Determine the (X, Y) coordinate at the center of the cell enclosing the given text.  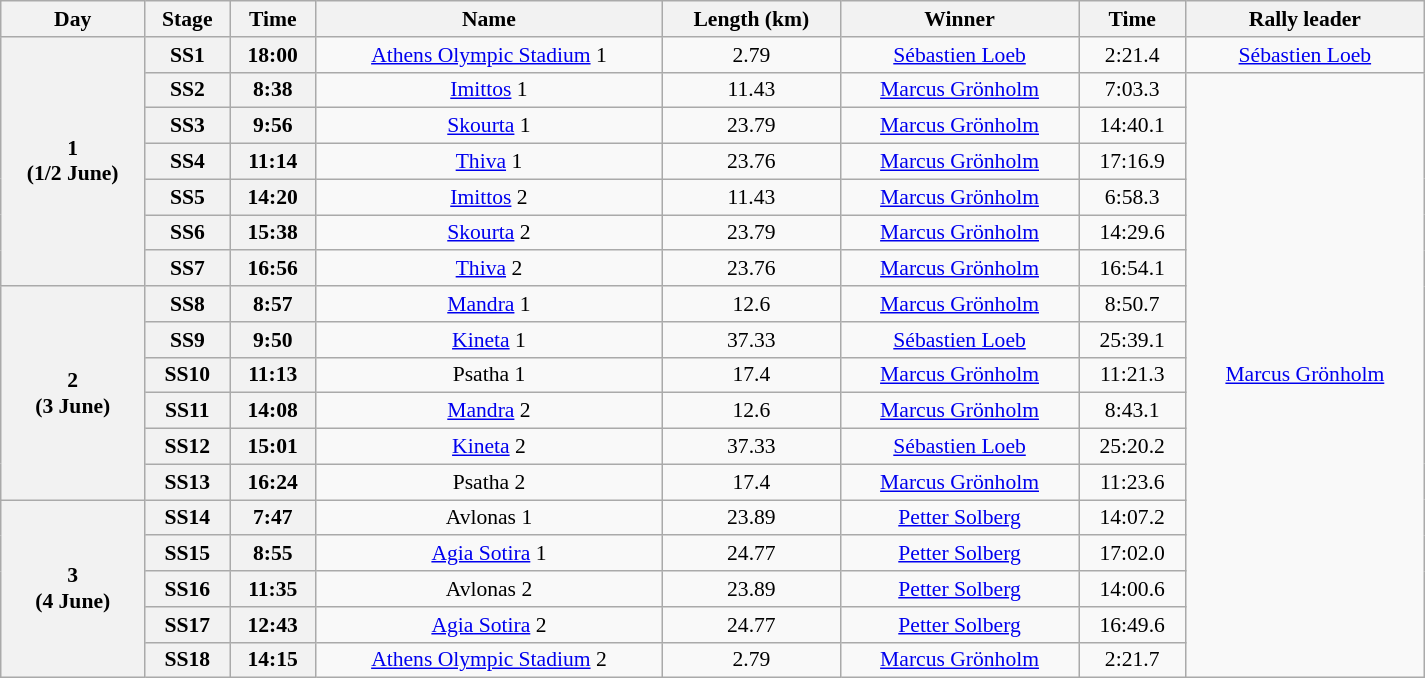
18:00 (272, 55)
Kineta 1 (488, 340)
SS5 (188, 197)
SS17 (188, 625)
Stage (188, 19)
9:56 (272, 126)
12:43 (272, 625)
15:01 (272, 447)
1(1/2 June) (73, 162)
2:21.7 (1132, 660)
11:23.6 (1132, 482)
8:43.1 (1132, 411)
Mandra 1 (488, 304)
7:03.3 (1132, 90)
14:00.6 (1132, 589)
SS3 (188, 126)
25:20.2 (1132, 447)
Day (73, 19)
SS2 (188, 90)
Agia Sotira 2 (488, 625)
SS11 (188, 411)
SS9 (188, 340)
11:13 (272, 375)
SS15 (188, 554)
Name (488, 19)
SS12 (188, 447)
17:02.0 (1132, 554)
SS13 (188, 482)
Psatha 2 (488, 482)
Avlonas 1 (488, 518)
Thiva 2 (488, 269)
Rally leader (1304, 19)
2(3 June) (73, 393)
8:38 (272, 90)
8:50.7 (1132, 304)
11:14 (272, 162)
3(4 June) (73, 589)
Avlonas 2 (488, 589)
14:08 (272, 411)
16:54.1 (1132, 269)
16:24 (272, 482)
Imittos 2 (488, 197)
Mandra 2 (488, 411)
14:40.1 (1132, 126)
SS4 (188, 162)
8:57 (272, 304)
SS1 (188, 55)
Agia Sotira 1 (488, 554)
11:21.3 (1132, 375)
8:55 (272, 554)
2:21.4 (1132, 55)
6:58.3 (1132, 197)
14:15 (272, 660)
Skourta 2 (488, 233)
Thiva 1 (488, 162)
Winner (960, 19)
15:38 (272, 233)
16:49.6 (1132, 625)
Kineta 2 (488, 447)
14:29.6 (1132, 233)
SS6 (188, 233)
Length (km) (751, 19)
Psatha 1 (488, 375)
SS8 (188, 304)
SS16 (188, 589)
Skourta 1 (488, 126)
SS7 (188, 269)
7:47 (272, 518)
14:20 (272, 197)
SS14 (188, 518)
16:56 (272, 269)
14:07.2 (1132, 518)
17:16.9 (1132, 162)
SS18 (188, 660)
25:39.1 (1132, 340)
SS10 (188, 375)
Imittos 1 (488, 90)
9:50 (272, 340)
11:35 (272, 589)
Athens Olympic Stadium 1 (488, 55)
Athens Olympic Stadium 2 (488, 660)
